Return [x, y] of the center of cell containing provided text 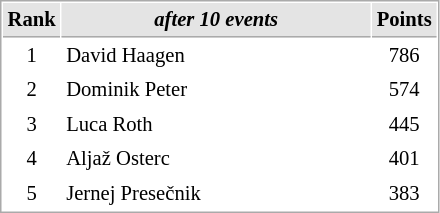
Dominik Peter [216, 90]
1 [32, 56]
401 [404, 158]
2 [32, 90]
574 [404, 90]
after 10 events [216, 20]
5 [32, 194]
Rank [32, 20]
383 [404, 194]
445 [404, 124]
Luca Roth [216, 124]
Aljaž Osterc [216, 158]
Jernej Presečnik [216, 194]
David Haagen [216, 56]
3 [32, 124]
4 [32, 158]
786 [404, 56]
Points [404, 20]
